Find where the given text appears and provide that cell's center as [x, y] coordinate. 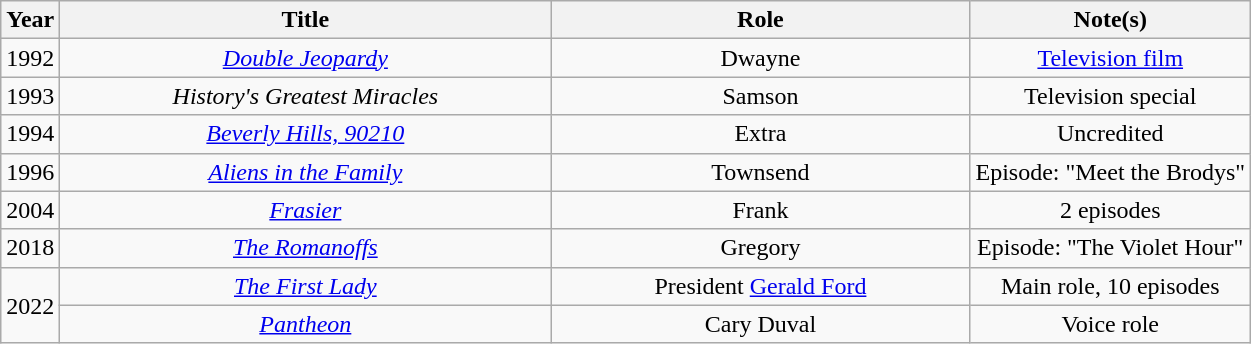
Episode: "The Violet Hour" [1110, 248]
Frank [760, 210]
Uncredited [1110, 134]
Townsend [760, 172]
Dwayne [760, 58]
History's Greatest Miracles [306, 96]
Frasier [306, 210]
1993 [30, 96]
Year [30, 20]
1992 [30, 58]
Main role, 10 episodes [1110, 286]
Television film [1110, 58]
The Romanoffs [306, 248]
2004 [30, 210]
Aliens in the Family [306, 172]
Voice role [1110, 324]
2022 [30, 305]
Gregory [760, 248]
Double Jeopardy [306, 58]
1994 [30, 134]
President Gerald Ford [760, 286]
Extra [760, 134]
Beverly Hills, 90210 [306, 134]
Title [306, 20]
Episode: "Meet the Brodys" [1110, 172]
Note(s) [1110, 20]
Samson [760, 96]
Cary Duval [760, 324]
2018 [30, 248]
2 episodes [1110, 210]
Television special [1110, 96]
The First Lady [306, 286]
Pantheon [306, 324]
Role [760, 20]
1996 [30, 172]
